Return the [x, y] coordinate for the center point of the cell that contains the specified text.  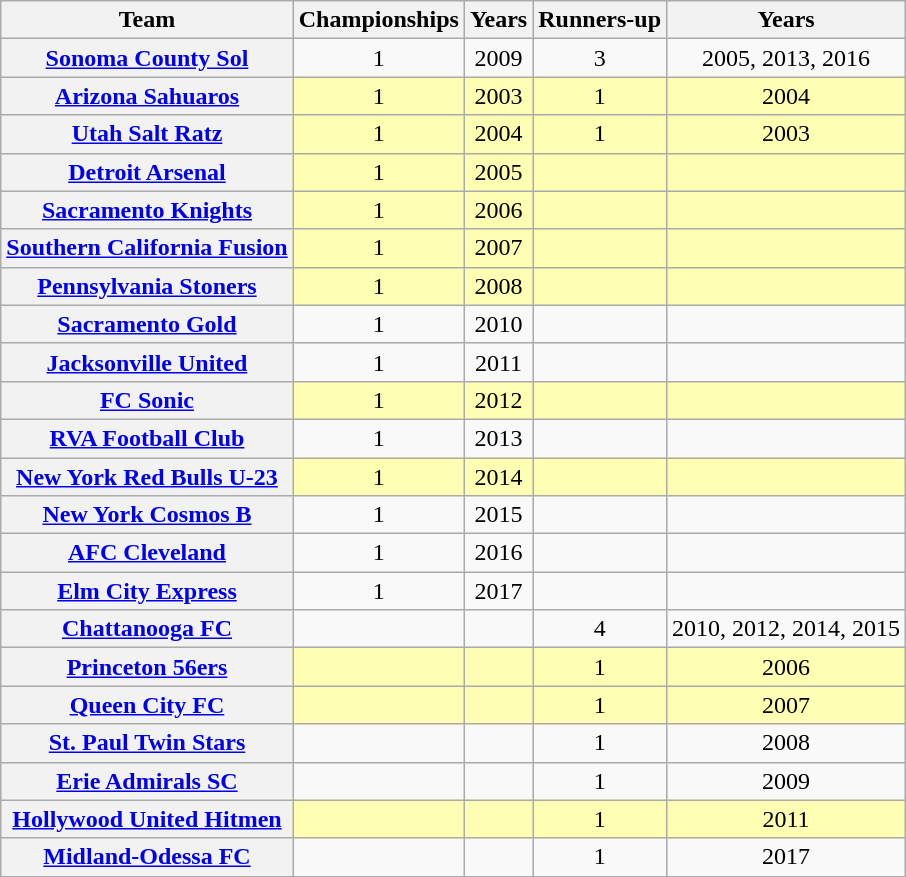
2014 [498, 477]
New York Red Bulls U-23 [147, 477]
St. Paul Twin Stars [147, 743]
New York Cosmos B [147, 515]
Pennsylvania Stoners [147, 286]
Team [147, 20]
Championships [378, 20]
Hollywood United Hitmen [147, 819]
2015 [498, 515]
2005 [498, 172]
Southern California Fusion [147, 248]
2016 [498, 553]
2012 [498, 400]
Erie Admirals SC [147, 781]
4 [600, 629]
Princeton 56ers [147, 667]
2013 [498, 438]
2005, 2013, 2016 [786, 58]
Runners-up [600, 20]
RVA Football Club [147, 438]
AFC Cleveland [147, 553]
Sacramento Knights [147, 210]
Arizona Sahuaros [147, 96]
Detroit Arsenal [147, 172]
Elm City Express [147, 591]
Utah Salt Ratz [147, 134]
Chattanooga FC [147, 629]
2010, 2012, 2014, 2015 [786, 629]
Sonoma County Sol [147, 58]
Jacksonville United [147, 362]
3 [600, 58]
2010 [498, 324]
FC Sonic [147, 400]
Queen City FC [147, 705]
Midland-Odessa FC [147, 857]
Sacramento Gold [147, 324]
